Identify which cell holds the provided text, then report its [x, y] central coordinate. 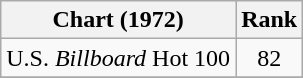
82 [270, 58]
Rank [270, 20]
Chart (1972) [118, 20]
U.S. Billboard Hot 100 [118, 58]
